Identify which cell holds the provided text, then report its (x, y) central coordinate. 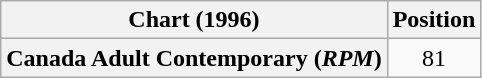
81 (434, 58)
Canada Adult Contemporary (RPM) (194, 58)
Position (434, 20)
Chart (1996) (194, 20)
